Determine the (X, Y) coordinate at the center of the cell enclosing the given text.  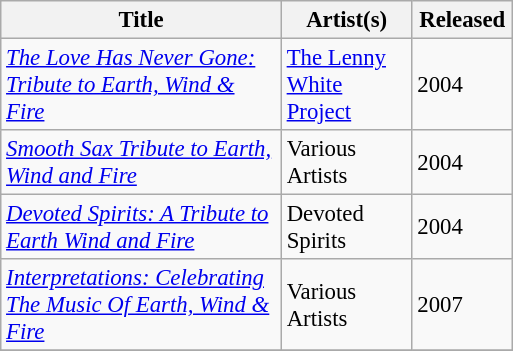
Devoted Spirits: A Tribute to Earth Wind and Fire (142, 228)
2007 (462, 305)
Smooth Sax Tribute to Earth, Wind and Fire (142, 162)
Devoted Spirits (346, 228)
The Love Has Never Gone: Tribute to Earth, Wind & Fire (142, 85)
Released (462, 20)
Title (142, 20)
The Lenny White Project (346, 85)
Interpretations: Celebrating The Music Of Earth, Wind & Fire (142, 305)
Artist(s) (346, 20)
